Detect which cell encompasses the target text, then output its [X, Y] center coordinate. 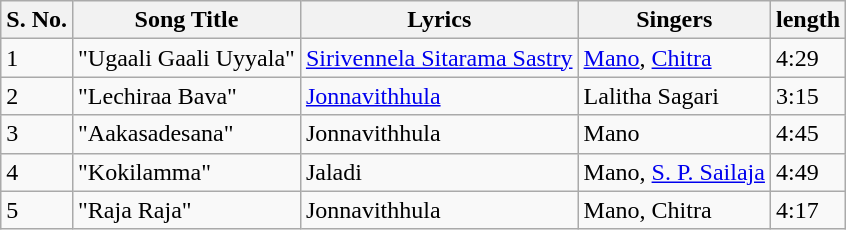
Song Title [186, 20]
"Kokilamma" [186, 172]
4:17 [808, 210]
5 [37, 210]
"Ugaali Gaali Uyyala" [186, 58]
Lyrics [439, 20]
2 [37, 96]
Mano, S. P. Sailaja [674, 172]
3:15 [808, 96]
S. No. [37, 20]
Sirivennela Sitarama Sastry [439, 58]
4:29 [808, 58]
"Aakasadesana" [186, 134]
Mano [674, 134]
"Raja Raja" [186, 210]
3 [37, 134]
length [808, 20]
4:45 [808, 134]
4:49 [808, 172]
Singers [674, 20]
"Lechiraa Bava" [186, 96]
1 [37, 58]
4 [37, 172]
Jaladi [439, 172]
Lalitha Sagari [674, 96]
